Capture the cell that displays the provided text and extract its [x, y] central coordinate. 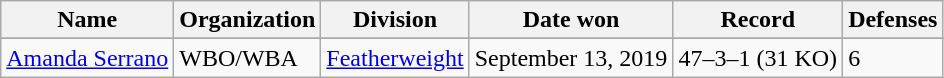
WBO/WBA [248, 58]
Featherweight [395, 58]
Amanda Serrano [88, 58]
Defenses [893, 20]
September 13, 2019 [571, 58]
Name [88, 20]
Division [395, 20]
Record [758, 20]
Organization [248, 20]
47–3–1 (31 KO) [758, 58]
Date won [571, 20]
6 [893, 58]
